Return [x, y] of the center of cell containing provided text 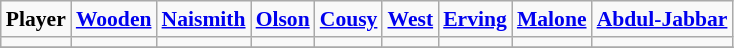
Erving [475, 19]
Olson [283, 19]
Cousy [349, 19]
Malone [552, 19]
Abdul-Jabbar [662, 19]
West [410, 19]
Player [36, 19]
Wooden [114, 19]
Naismith [204, 19]
